From the cell containing the given text, extract its center point as [X, Y] coordinate. 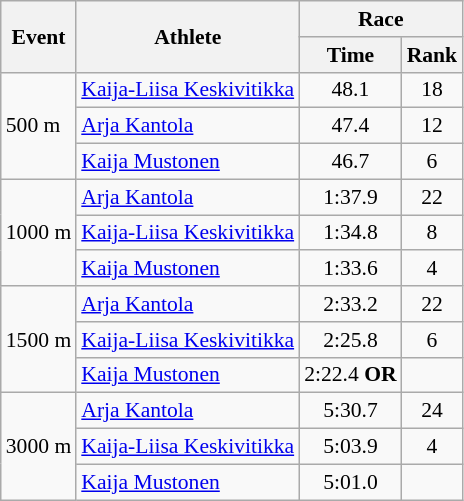
Athlete [188, 36]
24 [432, 411]
Event [38, 36]
48.1 [350, 90]
1500 m [38, 340]
12 [432, 126]
5:01.0 [350, 482]
500 m [38, 126]
18 [432, 90]
3000 m [38, 446]
46.7 [350, 162]
Time [350, 55]
2:25.8 [350, 340]
1:33.6 [350, 269]
8 [432, 233]
1000 m [38, 232]
1:34.8 [350, 233]
5:30.7 [350, 411]
Race [380, 19]
47.4 [350, 126]
2:22.4 OR [350, 375]
Rank [432, 55]
5:03.9 [350, 447]
2:33.2 [350, 304]
1:37.9 [350, 197]
